Locate the cell with the specified text and output its (X, Y) center coordinate. 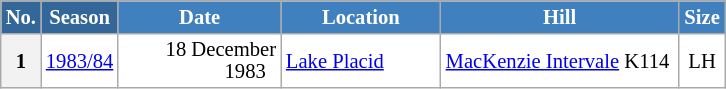
LH (702, 60)
Size (702, 16)
1 (21, 60)
18 December 1983 (200, 60)
Hill (560, 16)
MacKenzie Intervale K114 (560, 60)
No. (21, 16)
Location (361, 16)
Lake Placid (361, 60)
Season (80, 16)
Date (200, 16)
1983/84 (80, 60)
